Provide the (x, y) coordinate of the cell's center where the given text is located.  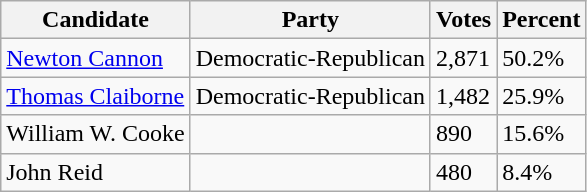
John Reid (96, 172)
50.2% (542, 58)
1,482 (463, 96)
Thomas Claiborne (96, 96)
Votes (463, 20)
480 (463, 172)
25.9% (542, 96)
15.6% (542, 134)
Newton Cannon (96, 58)
Candidate (96, 20)
William W. Cooke (96, 134)
Party (310, 20)
8.4% (542, 172)
890 (463, 134)
2,871 (463, 58)
Percent (542, 20)
